Output the [X, Y] coordinate of the center of the cell containing the given text.  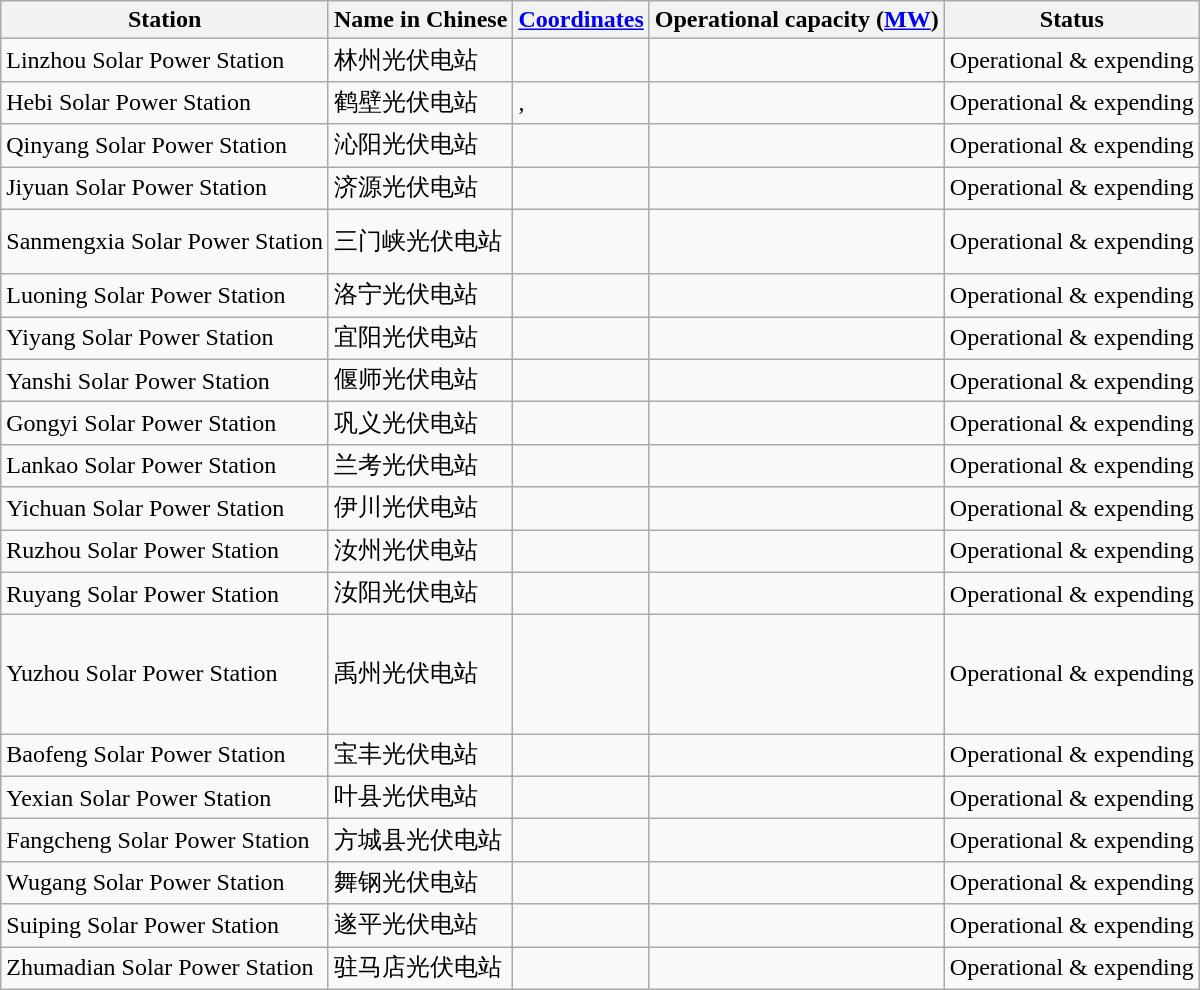
Lankao Solar Power Station [165, 466]
巩义光伏电站 [420, 424]
叶县光伏电站 [420, 798]
兰考光伏电站 [420, 466]
Suiping Solar Power Station [165, 926]
方城县光伏电站 [420, 840]
舞钢光伏电站 [420, 882]
鹤壁光伏电站 [420, 102]
Name in Chinese [420, 20]
遂平光伏电站 [420, 926]
Wugang Solar Power Station [165, 882]
Baofeng Solar Power Station [165, 756]
沁阳光伏电站 [420, 146]
禹州光伏电站 [420, 674]
宜阳光伏电站 [420, 338]
Operational capacity (MW) [796, 20]
Fangcheng Solar Power Station [165, 840]
汝州光伏电站 [420, 552]
宝丰光伏电站 [420, 756]
Station [165, 20]
Luoning Solar Power Station [165, 296]
Linzhou Solar Power Station [165, 60]
偃师光伏电站 [420, 380]
三门峡光伏电站 [420, 242]
Zhumadian Solar Power Station [165, 968]
Yanshi Solar Power Station [165, 380]
济源光伏电站 [420, 188]
Ruzhou Solar Power Station [165, 552]
Yuzhou Solar Power Station [165, 674]
汝阳光伏电站 [420, 594]
Yichuan Solar Power Station [165, 508]
Hebi Solar Power Station [165, 102]
Jiyuan Solar Power Station [165, 188]
伊川光伏电站 [420, 508]
洛宁光伏电站 [420, 296]
林州光伏电站 [420, 60]
驻马店光伏电站 [420, 968]
Yiyang Solar Power Station [165, 338]
Qinyang Solar Power Station [165, 146]
Status [1072, 20]
Sanmengxia Solar Power Station [165, 242]
Yexian Solar Power Station [165, 798]
, [581, 102]
Coordinates [581, 20]
Ruyang Solar Power Station [165, 594]
Gongyi Solar Power Station [165, 424]
